Find where the given text appears and provide that cell's center as (x, y) coordinate. 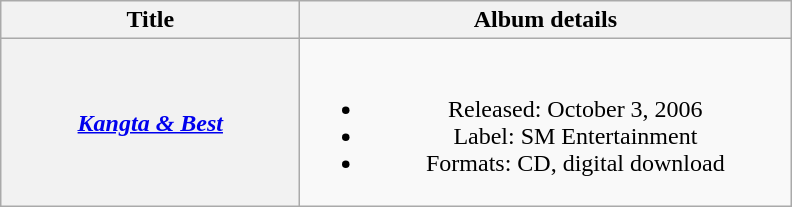
Title (150, 20)
Album details (546, 20)
Kangta & Best (150, 122)
Released: October 3, 2006Label: SM EntertainmentFormats: CD, digital download (546, 122)
